Search for the cell housing the specified text and yield its [X, Y] center coordinate. 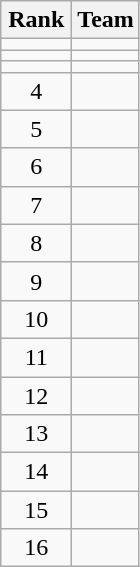
8 [36, 243]
Rank [36, 20]
5 [36, 129]
13 [36, 434]
Team [106, 20]
6 [36, 167]
16 [36, 548]
14 [36, 472]
9 [36, 281]
4 [36, 91]
10 [36, 319]
11 [36, 357]
15 [36, 510]
7 [36, 205]
12 [36, 395]
